Output the (X, Y) coordinate of the center of the cell containing the given text.  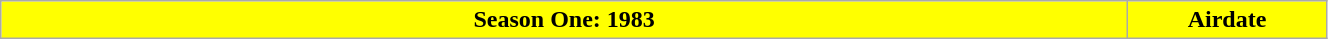
Airdate (1228, 20)
Season One: 1983 (564, 20)
